Extract the [X, Y] coordinate from the center of the cell holding the provided text.  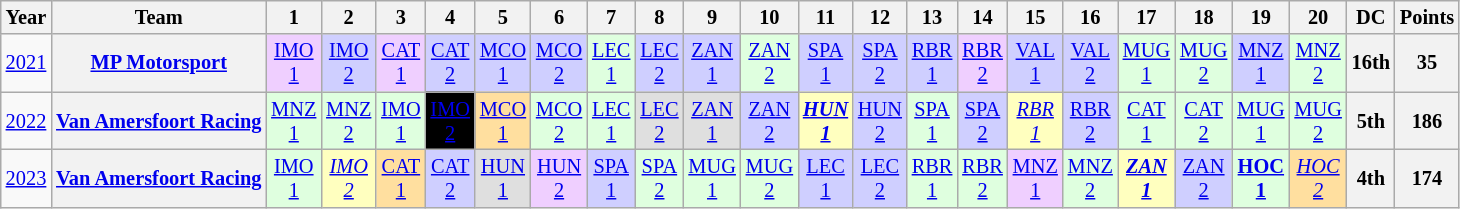
7 [611, 17]
Year [26, 17]
4th [1371, 178]
11 [826, 17]
35 [1427, 63]
HOC2 [1318, 178]
2022 [26, 121]
VAL2 [1090, 63]
MP Motorsport [158, 63]
17 [1146, 17]
2021 [26, 63]
1 [294, 17]
8 [659, 17]
DC [1371, 17]
13 [932, 17]
10 [770, 17]
Team [158, 17]
3 [400, 17]
16 [1090, 17]
2023 [26, 178]
15 [1036, 17]
14 [982, 17]
174 [1427, 178]
16th [1371, 63]
HOC1 [1260, 178]
Points [1427, 17]
5 [503, 17]
4 [450, 17]
20 [1318, 17]
9 [712, 17]
VAL1 [1036, 63]
5th [1371, 121]
12 [880, 17]
2 [348, 17]
19 [1260, 17]
186 [1427, 121]
6 [559, 17]
18 [1204, 17]
